Determine the (X, Y) coordinate at the center of the cell enclosing the given text.  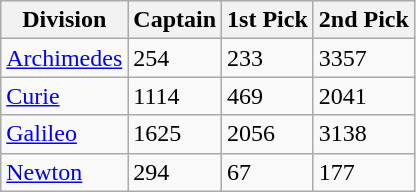
3357 (364, 58)
67 (268, 172)
177 (364, 172)
Archimedes (64, 58)
469 (268, 96)
3138 (364, 134)
254 (175, 58)
1st Pick (268, 20)
1625 (175, 134)
Division (64, 20)
Curie (64, 96)
2056 (268, 134)
2041 (364, 96)
2nd Pick (364, 20)
Galileo (64, 134)
294 (175, 172)
Newton (64, 172)
Captain (175, 20)
1114 (175, 96)
233 (268, 58)
